Extract the [x, y] coordinate from the center of the cell holding the provided text.  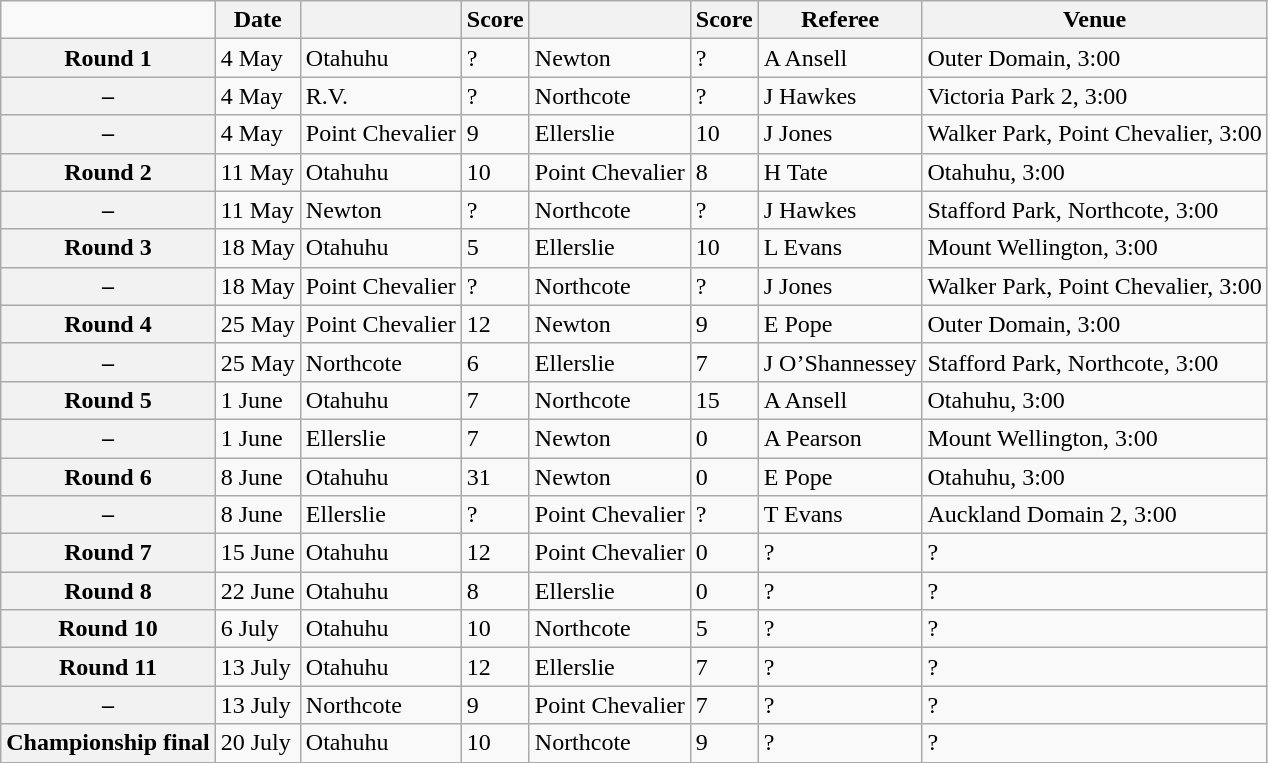
Round 5 [108, 400]
Round 1 [108, 58]
Referee [840, 20]
Round 3 [108, 248]
31 [495, 477]
R.V. [380, 96]
Round 7 [108, 553]
20 July [258, 743]
Round 8 [108, 591]
H Tate [840, 172]
T Evans [840, 515]
22 June [258, 591]
Auckland Domain 2, 3:00 [1094, 515]
6 [495, 362]
15 June [258, 553]
Round 6 [108, 477]
Round 4 [108, 324]
Venue [1094, 20]
Championship final [108, 743]
Victoria Park 2, 3:00 [1094, 96]
Round 11 [108, 667]
L Evans [840, 248]
Round 10 [108, 629]
J O’Shannessey [840, 362]
Round 2 [108, 172]
A Pearson [840, 438]
15 [724, 400]
6 July [258, 629]
Date [258, 20]
